Search for the cell housing the specified text and yield its (X, Y) center coordinate. 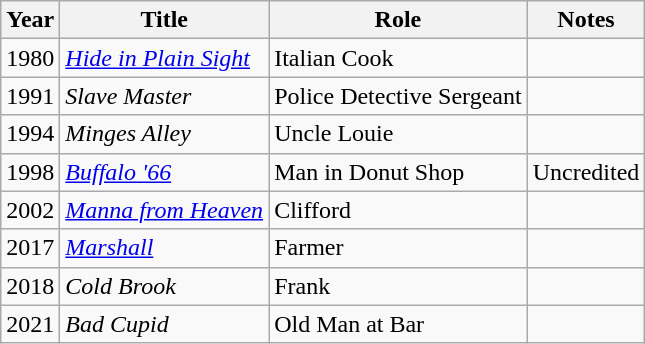
Notes (586, 20)
2018 (30, 286)
1998 (30, 172)
Old Man at Bar (398, 324)
2021 (30, 324)
Slave Master (164, 96)
Manna from Heaven (164, 210)
Buffalo '66 (164, 172)
Italian Cook (398, 58)
Uncle Louie (398, 134)
Police Detective Sergeant (398, 96)
Frank (398, 286)
2017 (30, 248)
Clifford (398, 210)
Title (164, 20)
1994 (30, 134)
Farmer (398, 248)
Role (398, 20)
1980 (30, 58)
Man in Donut Shop (398, 172)
Bad Cupid (164, 324)
Uncredited (586, 172)
Marshall (164, 248)
1991 (30, 96)
Hide in Plain Sight (164, 58)
Year (30, 20)
Minges Alley (164, 134)
2002 (30, 210)
Cold Brook (164, 286)
